Detect which cell encompasses the target text, then output its [x, y] center coordinate. 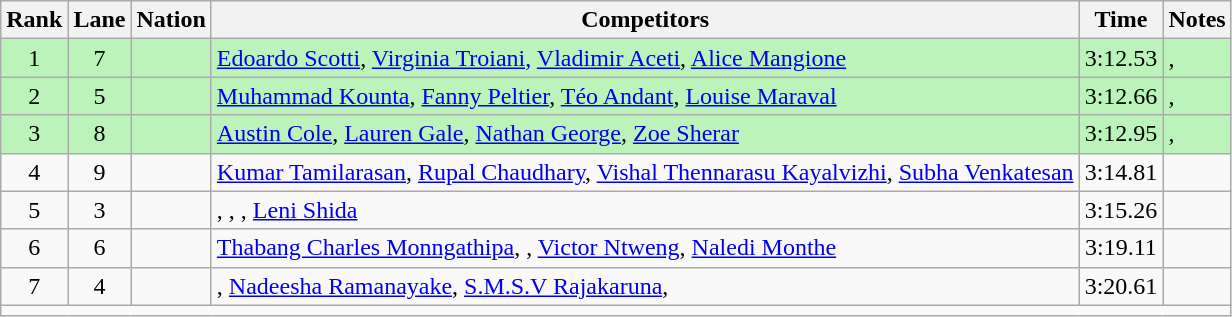
2 [34, 96]
Edoardo Scotti, Virginia Troiani, Vladimir Aceti, Alice Mangione [645, 58]
3:12.95 [1121, 134]
Lane [100, 20]
Austin Cole, Lauren Gale, Nathan George, Zoe Sherar [645, 134]
8 [100, 134]
3:12.53 [1121, 58]
Competitors [645, 20]
Nation [171, 20]
, Nadeesha Ramanayake, S.M.S.V Rajakaruna, [645, 286]
Time [1121, 20]
, , , Leni Shida [645, 210]
3:14.81 [1121, 172]
3:20.61 [1121, 286]
3:19.11 [1121, 248]
3:12.66 [1121, 96]
Kumar Tamilarasan, Rupal Chaudhary, Vishal Thennarasu Kayalvizhi, Subha Venkatesan [645, 172]
3:15.26 [1121, 210]
9 [100, 172]
Notes [1197, 20]
Muhammad Kounta, Fanny Peltier, Téo Andant, Louise Maraval [645, 96]
Rank [34, 20]
1 [34, 58]
Thabang Charles Monngathipa, , Victor Ntweng, Naledi Monthe [645, 248]
